Return (X, Y) of the center of cell containing provided text 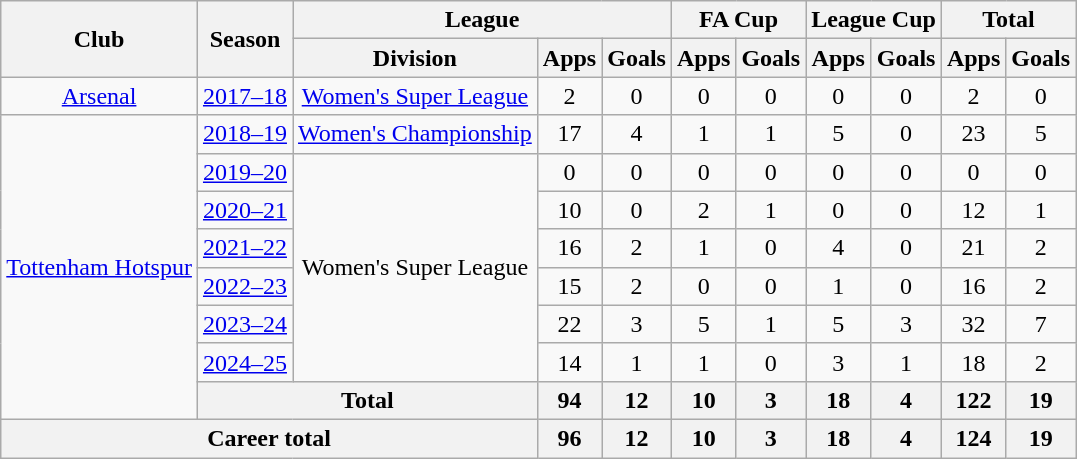
Club (100, 39)
Division (414, 58)
14 (569, 362)
7 (1041, 324)
2020–21 (244, 210)
Women's Championship (414, 134)
122 (973, 400)
League (482, 20)
2023–24 (244, 324)
2018–19 (244, 134)
96 (569, 438)
23 (973, 134)
21 (973, 248)
22 (569, 324)
32 (973, 324)
94 (569, 400)
Arsenal (100, 96)
2017–18 (244, 96)
Season (244, 39)
FA Cup (738, 20)
2019–20 (244, 172)
2022–23 (244, 286)
124 (973, 438)
League Cup (874, 20)
Career total (270, 438)
15 (569, 286)
17 (569, 134)
Tottenham Hotspur (100, 267)
2021–22 (244, 248)
2024–25 (244, 362)
